Find where the given text appears and provide that cell's center as (x, y) coordinate. 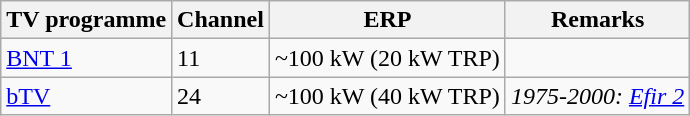
Channel (221, 20)
BNT 1 (86, 58)
11 (221, 58)
bTV (86, 96)
24 (221, 96)
1975-2000: Efir 2 (597, 96)
ERP (387, 20)
~100 kW (20 kW TRP) (387, 58)
~100 kW (40 kW TRP) (387, 96)
Remarks (597, 20)
TV programme (86, 20)
